Capture the cell that displays the provided text and extract its (X, Y) central coordinate. 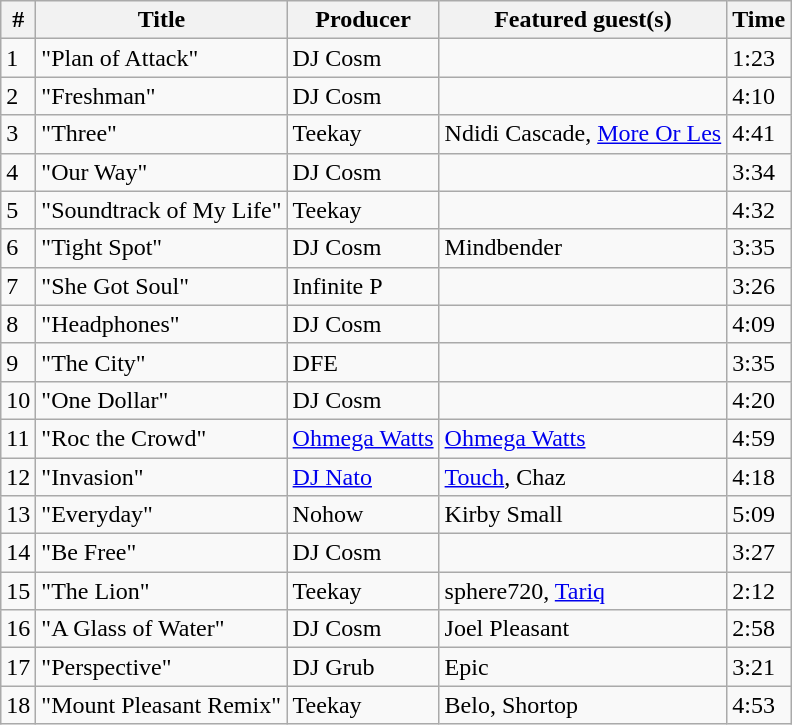
10 (18, 400)
Joel Pleasant (583, 629)
13 (18, 515)
2 (18, 96)
4:18 (759, 477)
Epic (583, 667)
"The Lion" (162, 591)
12 (18, 477)
5:09 (759, 515)
"Headphones" (162, 324)
1:23 (759, 58)
7 (18, 286)
4:09 (759, 324)
18 (18, 705)
Kirby Small (583, 515)
1 (18, 58)
"Everyday" (162, 515)
Infinite P (363, 286)
Featured guest(s) (583, 20)
"The City" (162, 362)
4:20 (759, 400)
5 (18, 210)
2:58 (759, 629)
"Soundtrack of My Life" (162, 210)
17 (18, 667)
"Mount Pleasant Remix" (162, 705)
4:10 (759, 96)
3:27 (759, 553)
"Invasion" (162, 477)
DJ Grub (363, 667)
3:21 (759, 667)
4:53 (759, 705)
Producer (363, 20)
"Tight Spot" (162, 248)
"Plan of Attack" (162, 58)
8 (18, 324)
3:26 (759, 286)
15 (18, 591)
"Be Free" (162, 553)
"Roc the Crowd" (162, 438)
"Our Way" (162, 172)
Touch, Chaz (583, 477)
3 (18, 134)
DFE (363, 362)
"She Got Soul" (162, 286)
"Three" (162, 134)
"One Dollar" (162, 400)
4 (18, 172)
3:34 (759, 172)
"Perspective" (162, 667)
4:59 (759, 438)
sphere720, Tariq (583, 591)
Ndidi Cascade, More Or Les (583, 134)
Nohow (363, 515)
11 (18, 438)
14 (18, 553)
Belo, Shortop (583, 705)
Mindbender (583, 248)
Time (759, 20)
2:12 (759, 591)
"A Glass of Water" (162, 629)
6 (18, 248)
4:41 (759, 134)
9 (18, 362)
"Freshman" (162, 96)
# (18, 20)
16 (18, 629)
Title (162, 20)
DJ Nato (363, 477)
4:32 (759, 210)
